Locate the cell with the specified text and output its (X, Y) center coordinate. 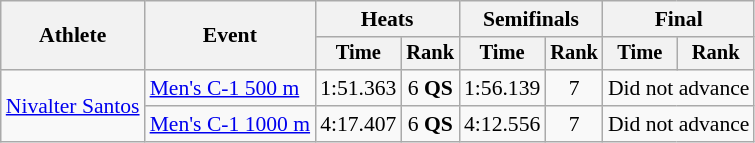
1:51.363 (358, 88)
Nivalter Santos (73, 106)
1:56.139 (502, 88)
Final (679, 19)
4:17.407 (358, 124)
Men's C-1 500 m (230, 88)
Event (230, 36)
Athlete (73, 36)
Men's C-1 1000 m (230, 124)
Semifinals (531, 19)
4:12.556 (502, 124)
Heats (387, 19)
